From the cell containing the given text, extract its center point as (x, y) coordinate. 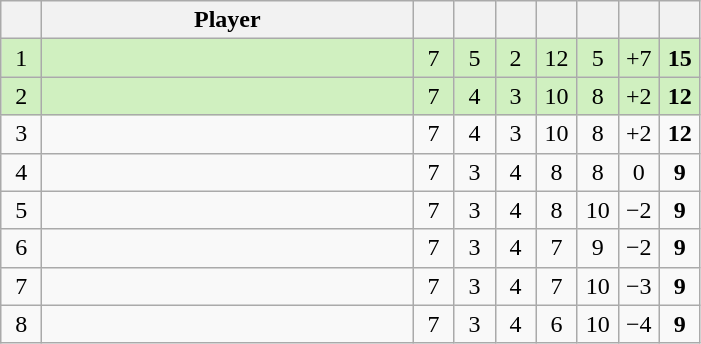
15 (680, 58)
Player (228, 20)
1 (22, 58)
−3 (638, 286)
−4 (638, 324)
+7 (638, 58)
0 (638, 172)
